From the cell containing the given text, extract its center point as (x, y) coordinate. 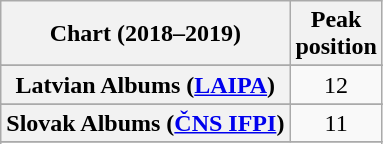
12 (336, 85)
Chart (2018–2019) (146, 34)
Slovak Albums (ČNS IFPI) (146, 123)
Peak position (336, 34)
11 (336, 123)
Latvian Albums (LAIPA) (146, 85)
